Extract the [x, y] coordinate from the center of the cell holding the provided text.  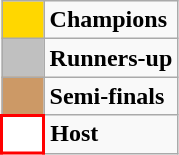
Host [111, 134]
Runners-up [111, 58]
Champions [111, 20]
Semi-finals [111, 96]
